Detect which cell encompasses the target text, then output its (X, Y) center coordinate. 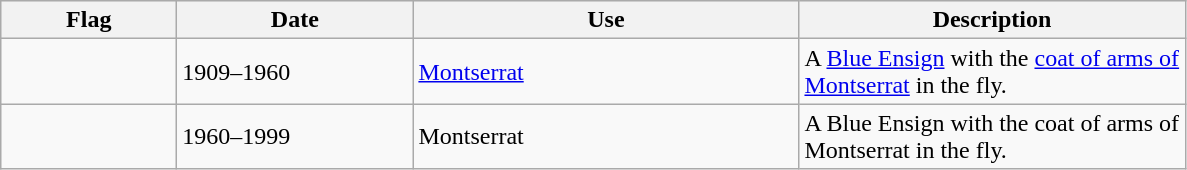
1909–1960 (295, 72)
Date (295, 20)
Flag (89, 20)
Use (606, 20)
Description (992, 20)
1960–1999 (295, 136)
